Scan for the cell matching the given text and deliver its (x, y) coordinate at center. 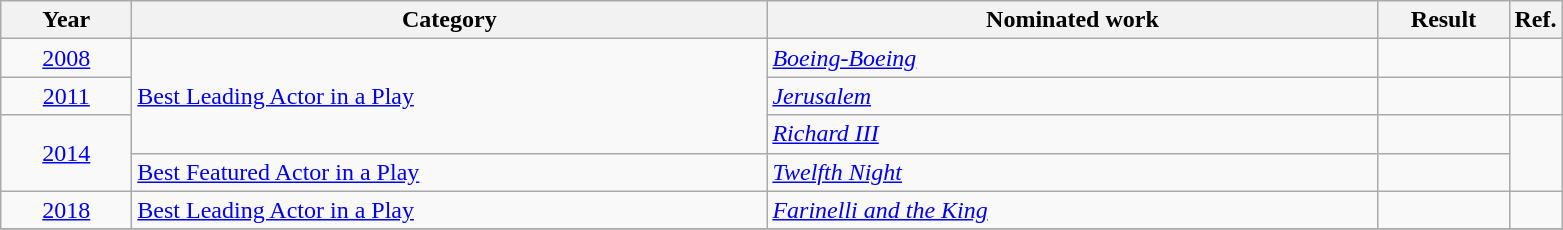
Nominated work (1072, 20)
Result (1444, 20)
2011 (66, 96)
Ref. (1536, 20)
Year (66, 20)
Twelfth Night (1072, 172)
2018 (66, 210)
Boeing-Boeing (1072, 58)
Jerusalem (1072, 96)
Best Featured Actor in a Play (450, 172)
Category (450, 20)
Farinelli and the King (1072, 210)
Richard III (1072, 134)
2014 (66, 153)
2008 (66, 58)
